Return (x, y) of the center of cell containing provided text 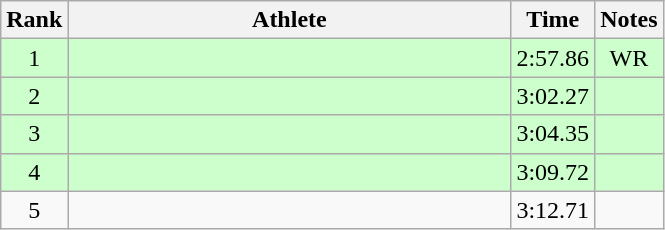
3:09.72 (553, 172)
Notes (629, 20)
3:04.35 (553, 134)
2 (34, 96)
5 (34, 210)
2:57.86 (553, 58)
Athlete (290, 20)
3:12.71 (553, 210)
3 (34, 134)
4 (34, 172)
3:02.27 (553, 96)
WR (629, 58)
Time (553, 20)
1 (34, 58)
Rank (34, 20)
